Capture the cell that displays the provided text and extract its (X, Y) central coordinate. 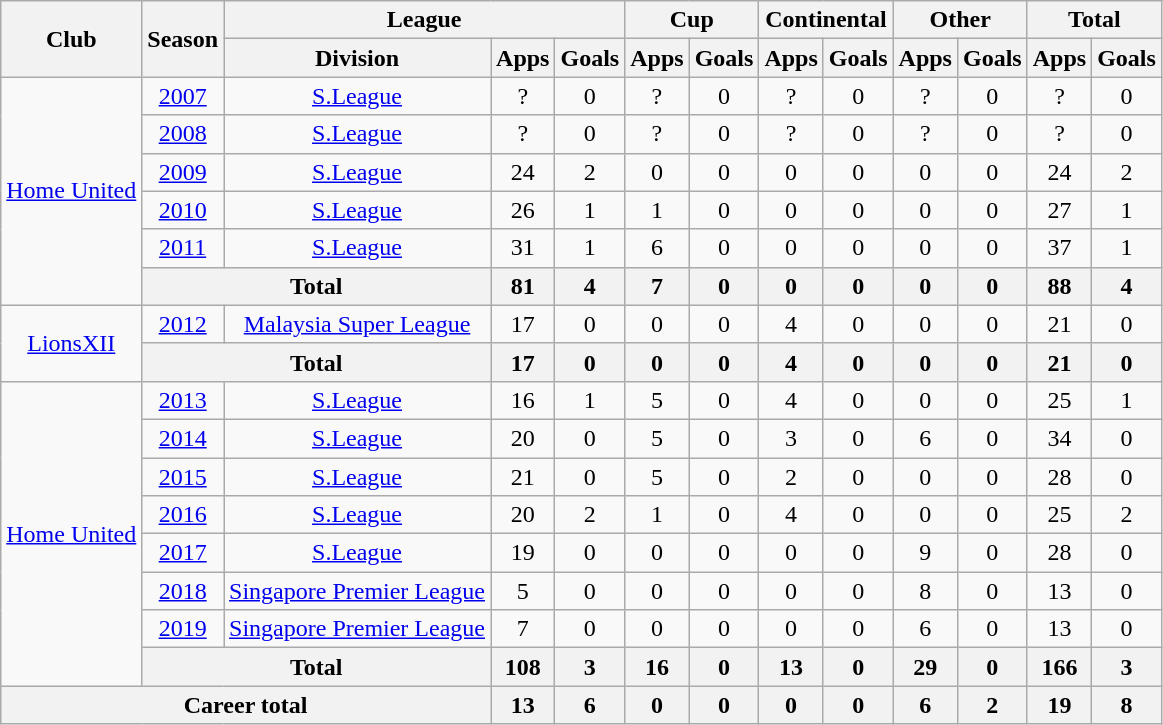
2011 (183, 248)
2019 (183, 629)
27 (1059, 210)
37 (1059, 248)
2014 (183, 438)
34 (1059, 438)
2007 (183, 96)
2008 (183, 134)
Division (358, 58)
2009 (183, 172)
Malaysia Super League (358, 324)
2015 (183, 477)
2012 (183, 324)
2018 (183, 591)
9 (925, 553)
Cup (692, 20)
26 (523, 210)
2016 (183, 515)
Club (72, 39)
Other (960, 20)
108 (523, 667)
29 (925, 667)
2013 (183, 400)
2017 (183, 553)
166 (1059, 667)
Continental (826, 20)
League (424, 20)
81 (523, 286)
LionsXII (72, 343)
2010 (183, 210)
Season (183, 39)
31 (523, 248)
88 (1059, 286)
Career total (246, 705)
